Scan for the cell matching the given text and deliver its (x, y) coordinate at center. 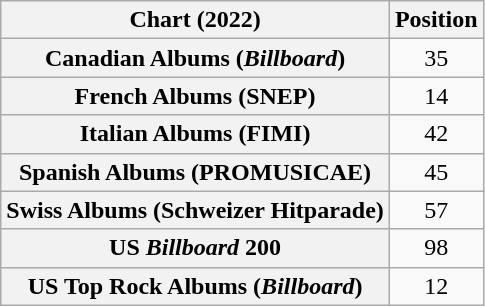
Canadian Albums (Billboard) (196, 58)
14 (436, 96)
US Top Rock Albums (Billboard) (196, 286)
57 (436, 210)
12 (436, 286)
Position (436, 20)
42 (436, 134)
98 (436, 248)
Italian Albums (FIMI) (196, 134)
US Billboard 200 (196, 248)
French Albums (SNEP) (196, 96)
45 (436, 172)
Swiss Albums (Schweizer Hitparade) (196, 210)
Spanish Albums (PROMUSICAE) (196, 172)
35 (436, 58)
Chart (2022) (196, 20)
